Return the (X, Y) coordinate for the center point of the cell that contains the specified text.  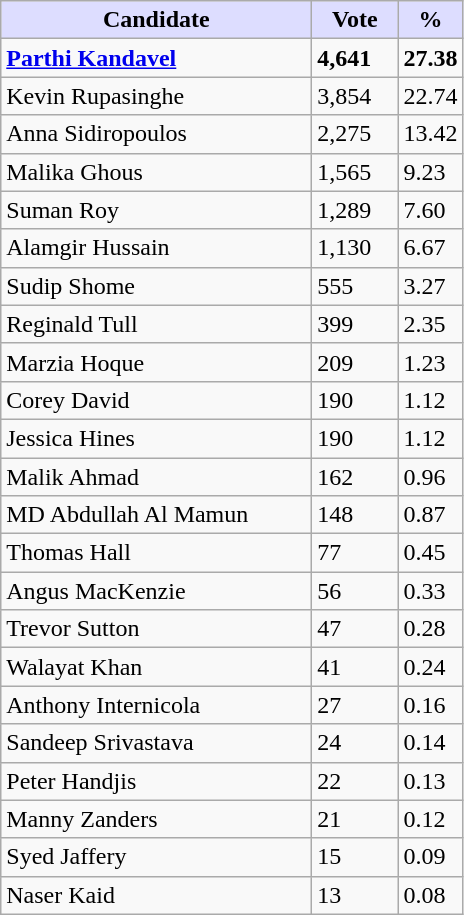
24 (355, 743)
13 (355, 895)
Suman Roy (156, 210)
Syed Jaffery (156, 857)
Corey David (156, 400)
Parthi Kandavel (156, 58)
Thomas Hall (156, 553)
209 (355, 362)
Candidate (156, 20)
0.96 (430, 477)
148 (355, 515)
27 (355, 705)
Marzia Hoque (156, 362)
Alamgir Hussain (156, 248)
22 (355, 781)
0.16 (430, 705)
0.28 (430, 629)
2.35 (430, 324)
555 (355, 286)
0.08 (430, 895)
Anthony Internicola (156, 705)
0.14 (430, 743)
Sandeep Srivastava (156, 743)
0.13 (430, 781)
Walayat Khan (156, 667)
4,641 (355, 58)
Trevor Sutton (156, 629)
0.12 (430, 819)
22.74 (430, 96)
1,565 (355, 172)
Reginald Tull (156, 324)
3,854 (355, 96)
7.60 (430, 210)
0.87 (430, 515)
Peter Handjis (156, 781)
0.24 (430, 667)
MD Abdullah Al Mamun (156, 515)
9.23 (430, 172)
Malik Ahmad (156, 477)
6.67 (430, 248)
0.33 (430, 591)
162 (355, 477)
Malika Ghous (156, 172)
13.42 (430, 134)
Angus MacKenzie (156, 591)
2,275 (355, 134)
1.23 (430, 362)
Anna Sidiropoulos (156, 134)
1,130 (355, 248)
Vote (355, 20)
1,289 (355, 210)
15 (355, 857)
Naser Kaid (156, 895)
399 (355, 324)
Kevin Rupasinghe (156, 96)
56 (355, 591)
Sudip Shome (156, 286)
47 (355, 629)
Jessica Hines (156, 438)
41 (355, 667)
3.27 (430, 286)
77 (355, 553)
Manny Zanders (156, 819)
21 (355, 819)
0.09 (430, 857)
0.45 (430, 553)
% (430, 20)
27.38 (430, 58)
